Pinpoint the cell where the given text exists, returning its (x, y) midpoint coordinate. 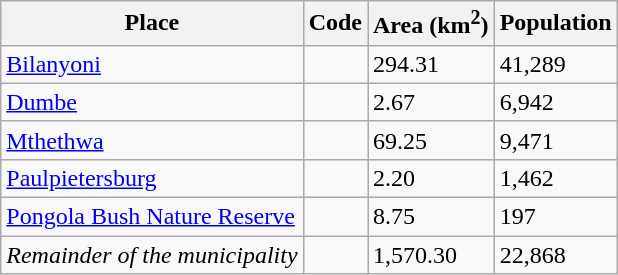
8.75 (432, 217)
Bilanyoni (152, 64)
9,471 (556, 140)
1,462 (556, 178)
69.25 (432, 140)
294.31 (432, 64)
197 (556, 217)
Dumbe (152, 102)
6,942 (556, 102)
Code (335, 24)
1,570.30 (432, 255)
Population (556, 24)
Remainder of the municipality (152, 255)
Pongola Bush Nature Reserve (152, 217)
Mthethwa (152, 140)
Paulpietersburg (152, 178)
Area (km2) (432, 24)
2.67 (432, 102)
Place (152, 24)
2.20 (432, 178)
22,868 (556, 255)
41,289 (556, 64)
